From the cell containing the given text, extract its center point as (X, Y) coordinate. 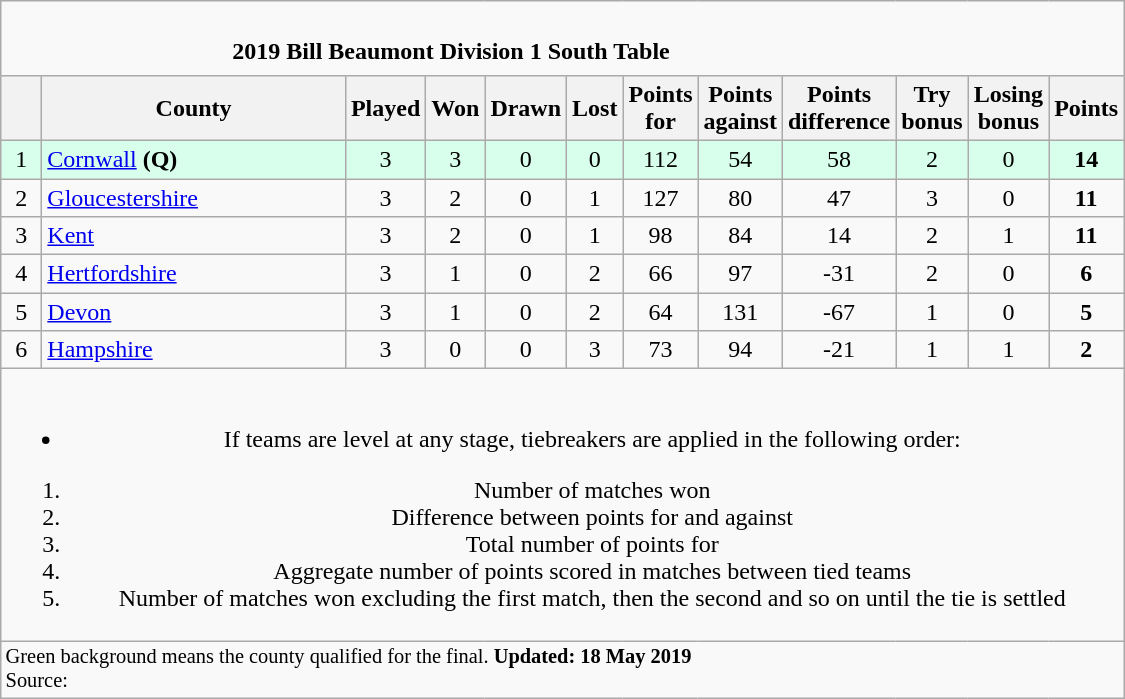
Lost (595, 108)
64 (660, 312)
County (194, 108)
Points against (740, 108)
66 (660, 274)
73 (660, 350)
Green background means the county qualified for the final. Updated: 18 May 2019Source: (562, 670)
Played (385, 108)
58 (838, 159)
-31 (838, 274)
Gloucestershire (194, 197)
Points difference (838, 108)
Hampshire (194, 350)
127 (660, 197)
-21 (838, 350)
98 (660, 236)
47 (838, 197)
Kent (194, 236)
Try bonus (932, 108)
Devon (194, 312)
4 (22, 274)
Points for (660, 108)
Points (1086, 108)
Hertfordshire (194, 274)
84 (740, 236)
Losing bonus (1008, 108)
97 (740, 274)
Won (456, 108)
131 (740, 312)
112 (660, 159)
Cornwall (Q) (194, 159)
Drawn (526, 108)
54 (740, 159)
94 (740, 350)
-67 (838, 312)
80 (740, 197)
